Search for the cell housing the specified text and yield its [X, Y] center coordinate. 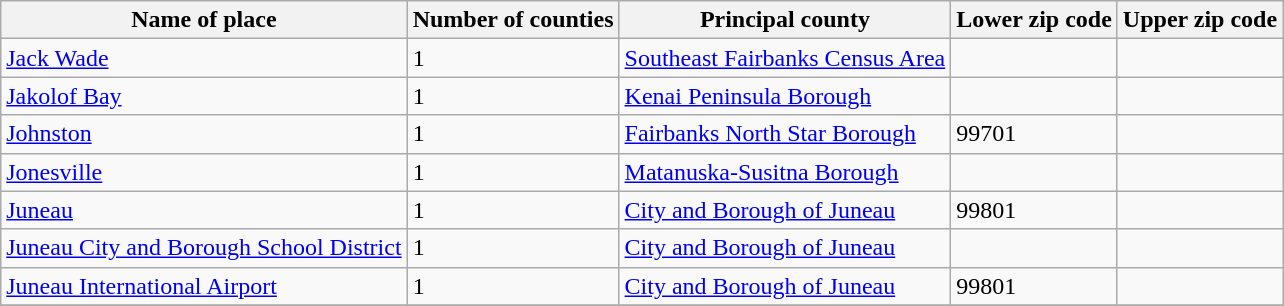
99701 [1034, 134]
Number of counties [513, 20]
Jack Wade [204, 58]
Upper zip code [1200, 20]
Name of place [204, 20]
Johnston [204, 134]
Matanuska-Susitna Borough [785, 172]
Jakolof Bay [204, 96]
Kenai Peninsula Borough [785, 96]
Lower zip code [1034, 20]
Juneau City and Borough School District [204, 248]
Fairbanks North Star Borough [785, 134]
Juneau International Airport [204, 286]
Jonesville [204, 172]
Southeast Fairbanks Census Area [785, 58]
Principal county [785, 20]
Juneau [204, 210]
